From the cell containing the given text, extract its center point as (x, y) coordinate. 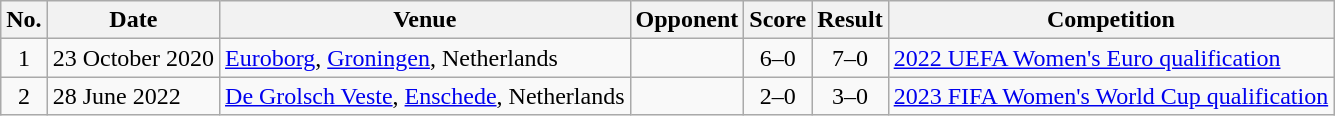
3–0 (850, 96)
28 June 2022 (133, 96)
2022 UEFA Women's Euro qualification (1111, 58)
No. (24, 20)
Date (133, 20)
6–0 (778, 58)
Venue (426, 20)
Euroborg, Groningen, Netherlands (426, 58)
1 (24, 58)
De Grolsch Veste, Enschede, Netherlands (426, 96)
2 (24, 96)
2–0 (778, 96)
Score (778, 20)
2023 FIFA Women's World Cup qualification (1111, 96)
23 October 2020 (133, 58)
Competition (1111, 20)
Opponent (687, 20)
Result (850, 20)
7–0 (850, 58)
